Capture the cell that displays the provided text and extract its (X, Y) central coordinate. 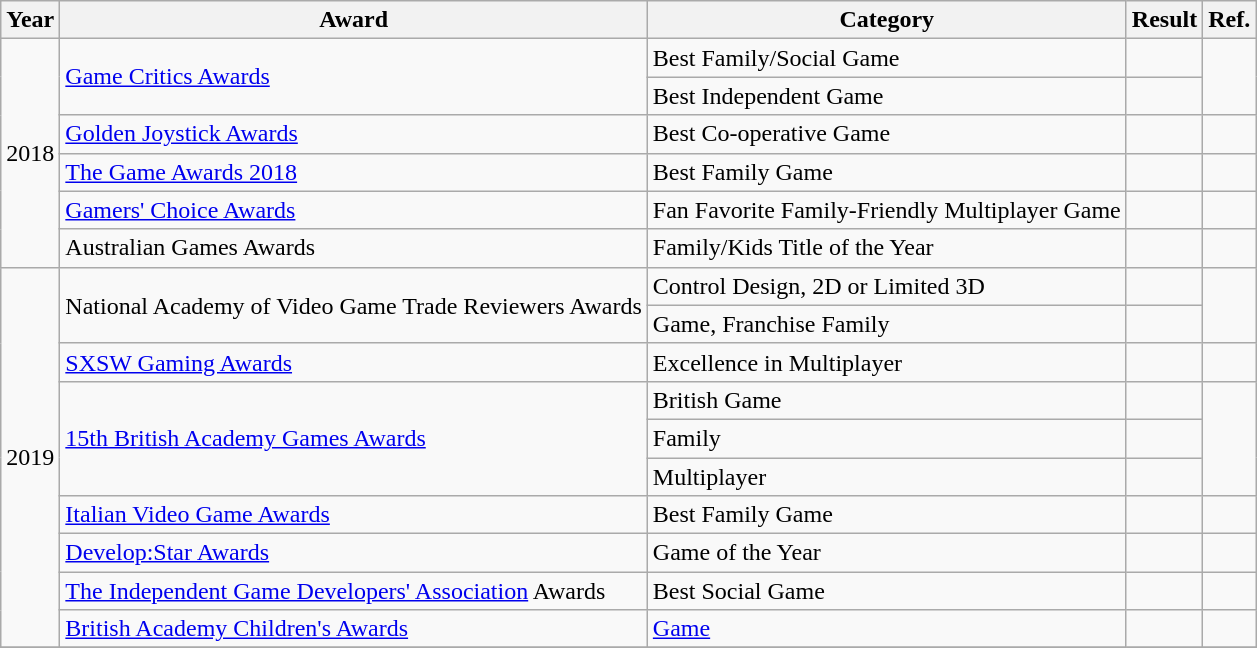
Australian Games Awards (354, 248)
Best Co-operative Game (886, 134)
Game (886, 629)
2018 (30, 153)
2019 (30, 458)
The Independent Game Developers' Association Awards (354, 591)
Year (30, 20)
Best Social Game (886, 591)
15th British Academy Games Awards (354, 438)
Gamers' Choice Awards (354, 210)
British Academy Children's Awards (354, 629)
Result (1164, 20)
Best Independent Game (886, 96)
Game, Franchise Family (886, 324)
Game of the Year (886, 553)
Control Design, 2D or Limited 3D (886, 286)
Award (354, 20)
British Game (886, 400)
National Academy of Video Game Trade Reviewers Awards (354, 305)
Golden Joystick Awards (354, 134)
SXSW Gaming Awards (354, 362)
Multiplayer (886, 477)
Category (886, 20)
Develop:Star Awards (354, 553)
Excellence in Multiplayer (886, 362)
Ref. (1230, 20)
Family (886, 438)
Game Critics Awards (354, 77)
Fan Favorite Family-Friendly Multiplayer Game (886, 210)
Italian Video Game Awards (354, 515)
The Game Awards 2018 (354, 172)
Best Family/Social Game (886, 58)
Family/Kids Title of the Year (886, 248)
